Return the [x, y] coordinate for the center point of the cell that contains the specified text.  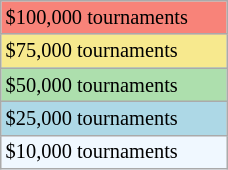
$100,000 tournaments [114, 17]
$25,000 tournaments [114, 118]
$10,000 tournaments [114, 152]
$75,000 tournaments [114, 51]
$50,000 tournaments [114, 85]
